Capture the cell that displays the provided text and extract its [x, y] central coordinate. 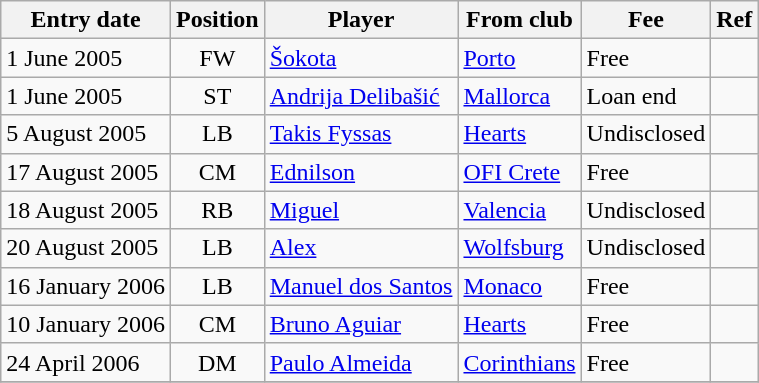
From club [520, 20]
OFI Crete [520, 172]
RB [217, 210]
5 August 2005 [86, 134]
Šokota [361, 58]
Paulo Almeida [361, 362]
Manuel dos Santos [361, 286]
Ednilson [361, 172]
Porto [520, 58]
Loan end [646, 96]
Fee [646, 20]
17 August 2005 [86, 172]
Miguel [361, 210]
20 August 2005 [86, 248]
10 January 2006 [86, 324]
Monaco [520, 286]
Entry date [86, 20]
Mallorca [520, 96]
Takis Fyssas [361, 134]
DM [217, 362]
Position [217, 20]
16 January 2006 [86, 286]
Alex [361, 248]
18 August 2005 [86, 210]
Corinthians [520, 362]
Valencia [520, 210]
24 April 2006 [86, 362]
Bruno Aguiar [361, 324]
Wolfsburg [520, 248]
Andrija Delibašić [361, 96]
ST [217, 96]
Player [361, 20]
FW [217, 58]
Ref [734, 20]
